Return [X, Y] of the center of cell containing provided text 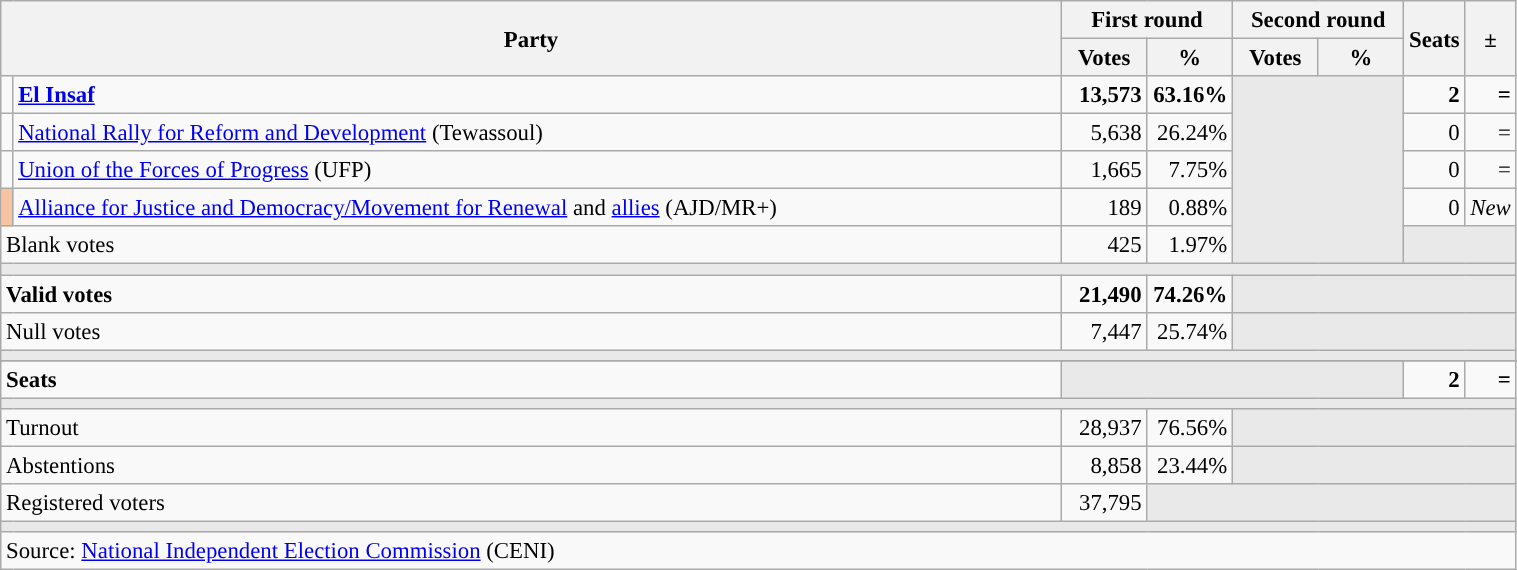
Union of the Forces of Progress (UFP) [537, 170]
Null votes [532, 331]
76.56% [1190, 428]
Blank votes [532, 245]
37,795 [1104, 503]
425 [1104, 245]
Source: National Independent Election Commission (CENI) [758, 551]
± [1490, 38]
Second round [1318, 20]
1,665 [1104, 170]
0.88% [1190, 208]
8,858 [1104, 465]
7,447 [1104, 331]
National Rally for Reform and Development (Tewassoul) [537, 133]
Alliance for Justice and Democracy/Movement for Renewal and allies (AJD/MR+) [537, 208]
1.97% [1190, 245]
Abstentions [532, 465]
13,573 [1104, 95]
23.44% [1190, 465]
74.26% [1190, 294]
7.75% [1190, 170]
26.24% [1190, 133]
Party [532, 38]
189 [1104, 208]
El Insaf [537, 95]
28,937 [1104, 428]
Valid votes [532, 294]
21,490 [1104, 294]
25.74% [1190, 331]
63.16% [1190, 95]
Registered voters [532, 503]
5,638 [1104, 133]
New [1490, 208]
First round [1146, 20]
Turnout [532, 428]
